Capture the cell that displays the provided text and extract its (X, Y) central coordinate. 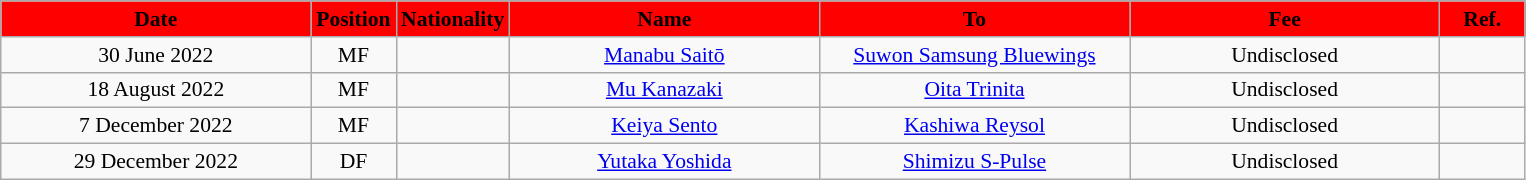
Kashiwa Reysol (974, 126)
30 June 2022 (156, 55)
Fee (1285, 19)
18 August 2022 (156, 90)
Name (664, 19)
Manabu Saitō (664, 55)
7 December 2022 (156, 126)
Nationality (452, 19)
Ref. (1482, 19)
To (974, 19)
Suwon Samsung Bluewings (974, 55)
Date (156, 19)
Yutaka Yoshida (664, 162)
Oita Trinita (974, 90)
Keiya Sento (664, 126)
Shimizu S-Pulse (974, 162)
Position (354, 19)
DF (354, 162)
29 December 2022 (156, 162)
Mu Kanazaki (664, 90)
